Return the (x, y) coordinate for the center point of the cell that contains the specified text.  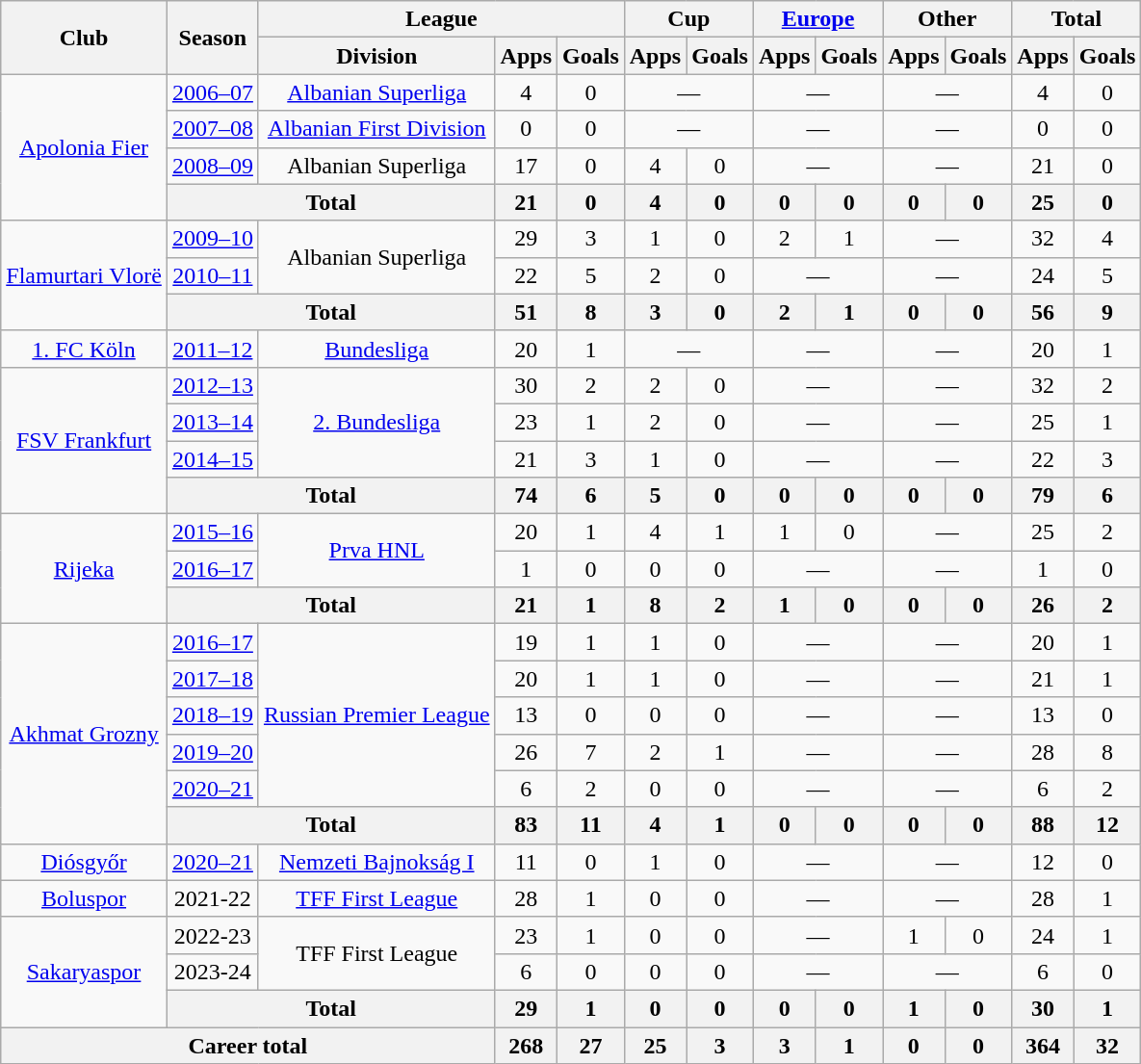
2007–08 (212, 129)
51 (526, 312)
Russian Premier League (376, 715)
1. FC Köln (85, 349)
Division (376, 56)
Other (947, 19)
FSV Frankfurt (85, 440)
Apolonia Fier (85, 147)
2011–12 (212, 349)
2006–07 (212, 92)
Bundesliga (376, 349)
2009–10 (212, 239)
Akhmat Grozny (85, 734)
364 (1043, 1045)
Flamurtari Vlorë (85, 275)
2021-22 (212, 898)
7 (591, 752)
Cup (688, 19)
88 (1043, 825)
9 (1107, 312)
2013–14 (212, 422)
2010–11 (212, 275)
Boluspor (85, 898)
17 (526, 166)
Club (85, 38)
Season (212, 38)
268 (526, 1045)
Nemzeti Bajnokság I (376, 862)
Rijeka (85, 569)
Career total (248, 1045)
League (441, 19)
83 (526, 825)
Sakaryaspor (85, 972)
Diósgyőr (85, 862)
Prva HNL (376, 551)
2019–20 (212, 752)
2015–16 (212, 532)
74 (526, 496)
2022-23 (212, 935)
27 (591, 1045)
2012–13 (212, 385)
19 (526, 642)
79 (1043, 496)
Albanian First Division (376, 129)
2008–09 (212, 166)
Europe (817, 19)
56 (1043, 312)
2017–18 (212, 679)
2014–15 (212, 459)
2023-24 (212, 972)
2. Bundesliga (376, 422)
2018–19 (212, 715)
